Return the [x, y] coordinate for the center point of the cell that contains the specified text.  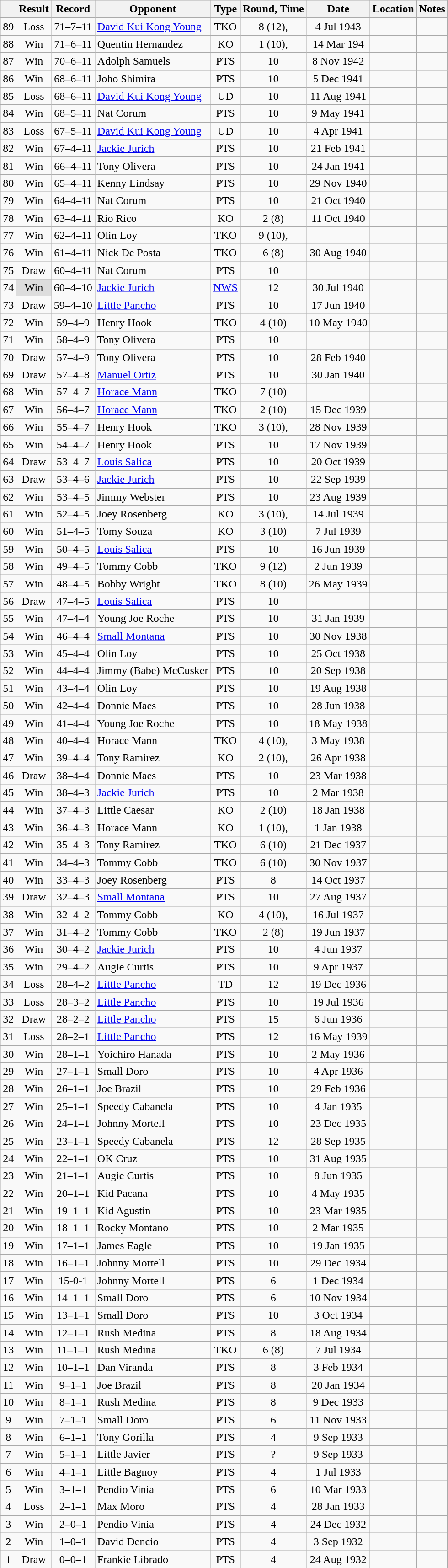
77 [8, 236]
4 Jan 1935 [338, 1106]
70–6–11 [73, 61]
1 [8, 1559]
Joho Shimira [153, 79]
24 Jan 1941 [338, 166]
59–4–10 [73, 305]
Max Moro [153, 1507]
33–4–3 [73, 880]
41 [8, 862]
27 [8, 1106]
8 (10) [273, 584]
4–1–1 [73, 1472]
87 [8, 61]
29 Dec 1934 [338, 1263]
28 Jan 1933 [338, 1507]
31 [8, 1036]
25 Oct 1938 [338, 653]
30 Jan 1940 [338, 375]
26 Apr 1938 [338, 758]
2 Mar 1938 [338, 793]
63 [8, 479]
58 [8, 566]
32 [8, 1019]
44 [8, 810]
46 [8, 776]
Yoichiro Hanada [153, 1054]
28 Sep 1935 [338, 1141]
38 [8, 915]
17 [8, 1280]
3 Sep 1932 [338, 1541]
Record [73, 9]
44–4–4 [73, 671]
23 Dec 1935 [338, 1124]
Type [225, 9]
27 Aug 1937 [338, 897]
39–4–4 [73, 758]
29–4–2 [73, 967]
14 [8, 1333]
23 Mar 1935 [338, 1211]
73 [8, 305]
18 Aug 1934 [338, 1333]
1 Dec 1934 [338, 1280]
11 [8, 1385]
38–4–4 [73, 776]
46–4–4 [73, 636]
11 Nov 1933 [338, 1420]
3 May 1938 [338, 740]
9–1–1 [73, 1385]
28–2–1 [73, 1036]
41–4–4 [73, 723]
3 [8, 1524]
4 May 1935 [338, 1193]
6 Jun 1936 [338, 1019]
19 Jul 1936 [338, 1002]
5 [8, 1489]
61 [8, 514]
23 Mar 1938 [338, 776]
18 [8, 1263]
OK Cruz [153, 1158]
53–4–6 [73, 479]
56–4–7 [73, 410]
19 [8, 1245]
29 [8, 1072]
20 Jan 1934 [338, 1385]
49 [8, 723]
2 May 1936 [338, 1054]
29 Nov 1940 [338, 183]
Kid Pacana [153, 1193]
28–4–2 [73, 984]
71 [8, 340]
20–1–1 [73, 1193]
85 [8, 96]
32–4–2 [73, 915]
20 [8, 1228]
9 May 1941 [338, 113]
3 (10) [273, 532]
42 [8, 845]
76 [8, 253]
James Eagle [153, 1245]
10–1–1 [73, 1368]
Quentin Hernandez [153, 44]
88 [8, 44]
7 Jul 1939 [338, 532]
21 [8, 1211]
62–4–11 [73, 236]
33 [8, 1002]
57–4–9 [73, 357]
2 [8, 1541]
23 [8, 1176]
4 Apr 1936 [338, 1072]
60 [8, 532]
15-0-1 [73, 1280]
Adolph Samuels [153, 61]
58–4–9 [73, 340]
30 [8, 1054]
60–4–10 [73, 288]
9 Apr 1937 [338, 967]
62 [8, 496]
24 Dec 1932 [338, 1524]
45–4–4 [73, 653]
32–4–3 [73, 897]
1–0–1 [73, 1541]
55 [8, 619]
25 [8, 1141]
Little Bagnoy [153, 1472]
24 [8, 1158]
2 Jun 1939 [338, 566]
17 Jun 1940 [338, 305]
48 [8, 740]
7 [8, 1455]
17 Nov 1939 [338, 444]
5 Dec 1941 [338, 79]
21 Dec 1937 [338, 845]
9 [8, 1420]
43 [8, 828]
Tomy Souza [153, 532]
68 [8, 392]
Little Caesar [153, 810]
71–6–11 [73, 44]
47 [8, 758]
11–1–1 [73, 1350]
Round, Time [273, 9]
57–4–8 [73, 375]
30–4–2 [73, 949]
36–4–3 [73, 828]
19 Jan 1935 [338, 1245]
63–4–11 [73, 218]
26 May 1939 [338, 584]
15 Dec 1939 [338, 410]
Jimmy Webster [153, 496]
24–1–1 [73, 1124]
16 Jul 1937 [338, 915]
31–4–2 [73, 932]
71–7–11 [73, 27]
5–1–1 [73, 1455]
28 Nov 1939 [338, 427]
45 [8, 793]
10 Mar 1933 [338, 1489]
14 Oct 1937 [338, 880]
67–5–11 [73, 131]
19 Dec 1936 [338, 984]
59–4–9 [73, 323]
Notes [432, 9]
7 Jul 1934 [338, 1350]
65 [8, 444]
9 (10), [273, 236]
8 Jun 1935 [338, 1176]
Frankie Librado [153, 1559]
19 Jun 1937 [338, 932]
50 [8, 706]
31 Aug 1935 [338, 1158]
51 [8, 688]
14–1–1 [73, 1298]
14 Jul 1939 [338, 514]
13–1–1 [73, 1315]
75 [8, 270]
Little Javier [153, 1455]
49–4–5 [73, 566]
14 Mar 194 [338, 44]
4 Jun 1937 [338, 949]
36 [8, 949]
NWS [225, 288]
64 [8, 462]
28 [8, 1089]
42–4–4 [73, 706]
39 [8, 897]
57–4–7 [73, 392]
Opponent [153, 9]
25–1–1 [73, 1106]
8 Nov 1942 [338, 61]
3 Oct 1934 [338, 1315]
70 [8, 357]
61–4–11 [73, 253]
13 [8, 1350]
4 Jul 1943 [338, 27]
47–4–4 [73, 619]
31 Jan 1939 [338, 619]
17–1–1 [73, 1245]
Result [34, 9]
9 Dec 1933 [338, 1402]
67 [8, 410]
Nick De Posta [153, 253]
23 Aug 1939 [338, 496]
28 Jun 1938 [338, 706]
7–1–1 [73, 1420]
86 [8, 79]
60–4–11 [73, 270]
16 May 1939 [338, 1036]
Rocky Montano [153, 1228]
21 Feb 1941 [338, 148]
27–1–1 [73, 1072]
30 Nov 1937 [338, 862]
Kid Agustin [153, 1211]
59 [8, 549]
16–1–1 [73, 1263]
57 [8, 584]
10 May 1940 [338, 323]
18 May 1938 [338, 723]
35 [8, 967]
51–4–5 [73, 532]
67–4–11 [73, 148]
28 Feb 1940 [338, 357]
28–2–2 [73, 1019]
78 [8, 218]
6–1–1 [73, 1437]
53–4–5 [73, 496]
48–4–5 [73, 584]
3 Feb 1934 [338, 1368]
24 Aug 1932 [338, 1559]
40 [8, 880]
30 Aug 1940 [338, 253]
Bobby Wright [153, 584]
52 [8, 671]
11 Aug 1941 [338, 96]
2 (10), [273, 758]
0–0–1 [73, 1559]
50–4–5 [73, 549]
68–5–11 [73, 113]
1 Jan 1938 [338, 828]
82 [8, 148]
65–4–11 [73, 183]
26–1–1 [73, 1089]
52–4–5 [73, 514]
47–4–5 [73, 601]
9 (12) [273, 566]
1 Jul 1933 [338, 1472]
Rio Rico [153, 218]
66 [8, 427]
David Dencio [153, 1541]
8 (12), [273, 27]
37 [8, 932]
74 [8, 288]
Jimmy (Babe) McCusker [153, 671]
19 Aug 1938 [338, 688]
18–1–1 [73, 1228]
28–3–2 [73, 1002]
18 Jan 1938 [338, 810]
Location [393, 9]
89 [8, 27]
29 Feb 1936 [338, 1089]
10 Nov 1934 [338, 1298]
35–4–3 [73, 845]
30 Nov 1938 [338, 636]
16 [8, 1298]
4 Apr 1941 [338, 131]
66–4–11 [73, 166]
30 Jul 1940 [338, 288]
26 [8, 1124]
2–0–1 [73, 1524]
Manuel Ortiz [153, 375]
Kenny Lindsay [153, 183]
Date [338, 9]
20 Oct 1939 [338, 462]
22 [8, 1193]
7 (10) [273, 392]
53 [8, 653]
19–1–1 [73, 1211]
34 [8, 984]
38–4–3 [73, 793]
Dan Viranda [153, 1368]
84 [8, 113]
37–4–3 [73, 810]
12–1–1 [73, 1333]
83 [8, 131]
64–4–11 [73, 200]
16 Jun 1939 [338, 549]
43–4–4 [73, 688]
4 (10) [273, 323]
20 Sep 1938 [338, 671]
? [273, 1455]
2–1–1 [73, 1507]
40–4–4 [73, 740]
80 [8, 183]
81 [8, 166]
11 Oct 1940 [338, 218]
23–1–1 [73, 1141]
53–4–7 [73, 462]
72 [8, 323]
34–4–3 [73, 862]
21 Oct 1940 [338, 200]
3–1–1 [73, 1489]
22–1–1 [73, 1158]
21–1–1 [73, 1176]
8–1–1 [73, 1402]
69 [8, 375]
2 Mar 1935 [338, 1228]
54 [8, 636]
22 Sep 1939 [338, 479]
Tony Gorilla [153, 1437]
79 [8, 200]
56 [8, 601]
TD [225, 984]
55–4–7 [73, 427]
54–4–7 [73, 444]
28–1–1 [73, 1054]
